Capture the cell that displays the provided text and extract its (X, Y) central coordinate. 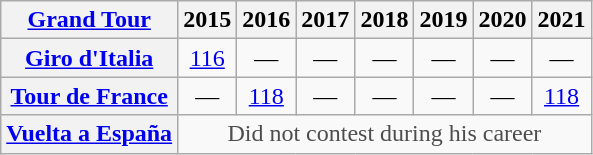
Giro d'Italia (90, 58)
2017 (326, 20)
Tour de France (90, 96)
116 (208, 58)
2016 (266, 20)
Did not contest during his career (384, 134)
Vuelta a España (90, 134)
2020 (502, 20)
2015 (208, 20)
2018 (384, 20)
2021 (562, 20)
2019 (444, 20)
Grand Tour (90, 20)
